Pinpoint the cell where the given text exists, returning its [X, Y] midpoint coordinate. 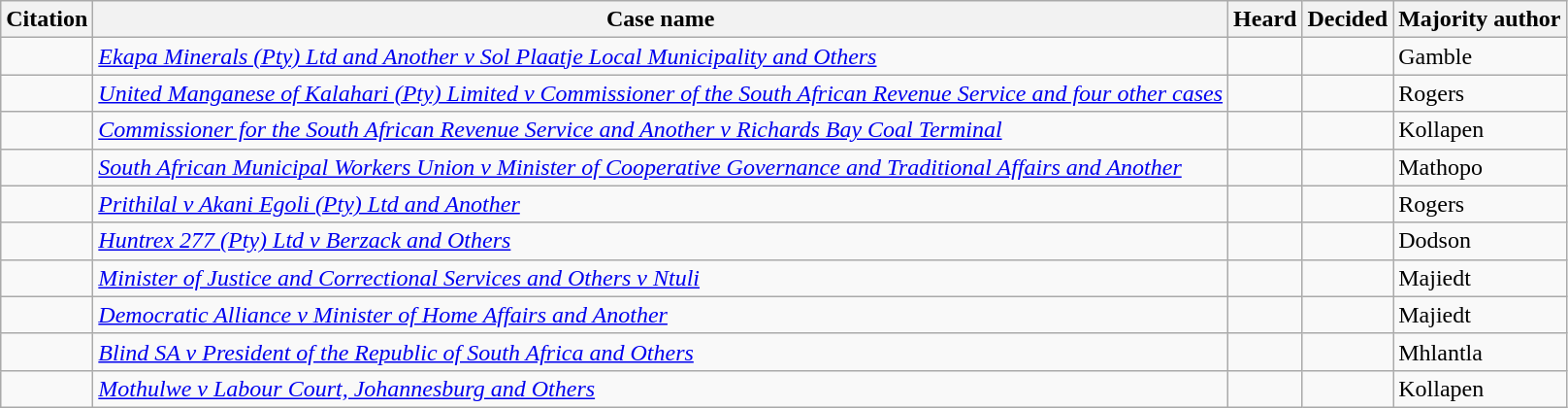
United Manganese of Kalahari (Pty) Limited v Commissioner of the South African Revenue Service and four other cases [661, 93]
Mathopo [1480, 167]
Minister of Justice and Correctional Services and Others v Ntuli [661, 278]
Decided [1348, 19]
Mothulwe v Labour Court, Johannesburg and Others [661, 389]
South African Municipal Workers Union v Minister of Cooperative Governance and Traditional Affairs and Another [661, 167]
Case name [661, 19]
Democratic Alliance v Minister of Home Affairs and Another [661, 315]
Prithilal v Akani Egoli (Pty) Ltd and Another [661, 204]
Huntrex 277 (Pty) Ltd v Berzack and Others [661, 241]
Ekapa Minerals (Pty) Ltd and Another v Sol Plaatje Local Municipality and Others [661, 56]
Dodson [1480, 241]
Commissioner for the South African Revenue Service and Another v Richards Bay Coal Terminal [661, 130]
Heard [1265, 19]
Gamble [1480, 56]
Blind SA v President of the Republic of South Africa and Others [661, 352]
Citation [47, 19]
Majority author [1480, 19]
Mhlantla [1480, 352]
